Locate the cell with the specified text and output its [X, Y] center coordinate. 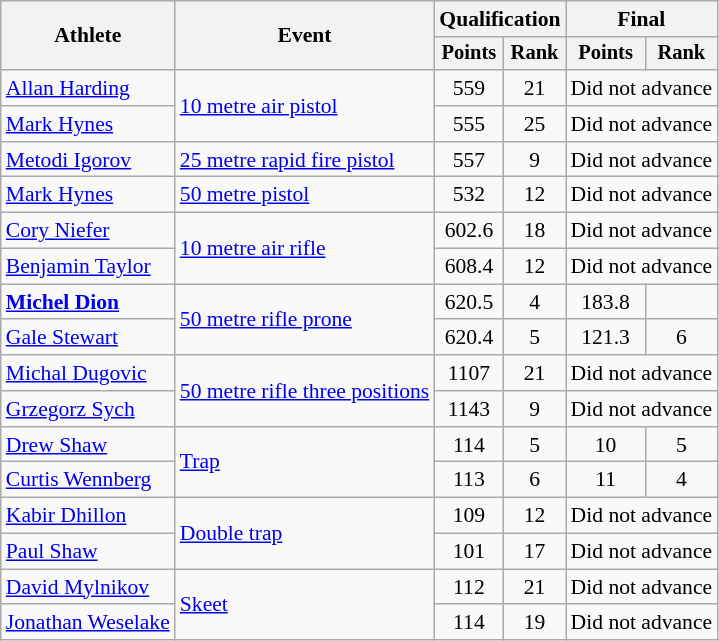
50 metre rifle prone [305, 320]
50 metre rifle three positions [305, 390]
Kabir Dhillon [88, 516]
608.4 [468, 267]
1143 [468, 409]
11 [606, 480]
Gale Stewart [88, 338]
Paul Shaw [88, 552]
Metodi Igorov [88, 160]
532 [468, 195]
620.4 [468, 338]
17 [535, 552]
121.3 [606, 338]
Trap [305, 462]
10 metre air rifle [305, 248]
Michel Dion [88, 302]
Drew Shaw [88, 445]
25 metre rapid fire pistol [305, 160]
Benjamin Taylor [88, 267]
555 [468, 124]
Grzegorz Sych [88, 409]
Event [305, 36]
109 [468, 516]
113 [468, 480]
Athlete [88, 36]
10 metre air pistol [305, 106]
10 [606, 445]
557 [468, 160]
Double trap [305, 534]
Qualification [500, 19]
David Mylnikov [88, 587]
Allan Harding [88, 88]
Jonathan Weselake [88, 623]
50 metre pistol [305, 195]
183.8 [606, 302]
Cory Niefer [88, 231]
Michal Dugovic [88, 373]
Skeet [305, 604]
1107 [468, 373]
Final [642, 19]
25 [535, 124]
559 [468, 88]
101 [468, 552]
602.6 [468, 231]
18 [535, 231]
19 [535, 623]
112 [468, 587]
Curtis Wennberg [88, 480]
620.5 [468, 302]
